Extract the [X, Y] coordinate from the center of the cell holding the provided text.  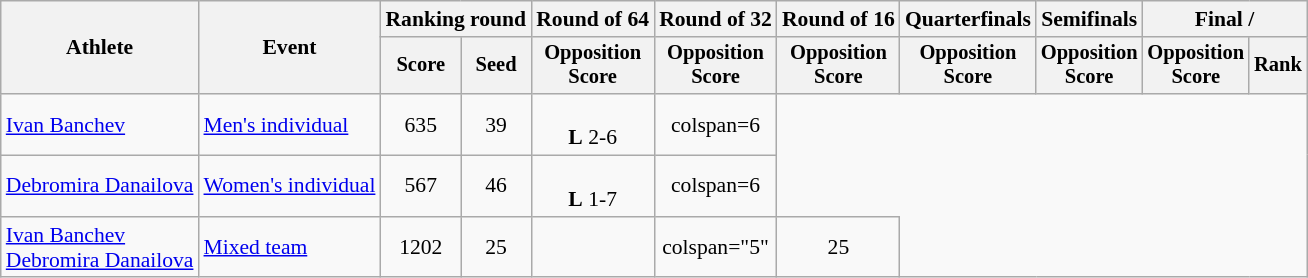
Event [289, 48]
567 [420, 186]
1202 [420, 248]
39 [496, 124]
Round of 64 [592, 19]
Rank [1278, 66]
Final / [1224, 19]
L 1-7 [592, 186]
635 [420, 124]
Semifinals [1090, 19]
Ranking round [456, 19]
colspan="5" [716, 248]
Debromira Danailova [100, 186]
Ivan BanchevDebromira Danailova [100, 248]
Round of 16 [838, 19]
Score [420, 66]
L 2-6 [592, 124]
Seed [496, 66]
46 [496, 186]
Round of 32 [716, 19]
Athlete [100, 48]
Mixed team [289, 248]
Ivan Banchev [100, 124]
Men's individual [289, 124]
Quarterfinals [968, 19]
Women's individual [289, 186]
